Identify which cell holds the provided text, then report its (x, y) central coordinate. 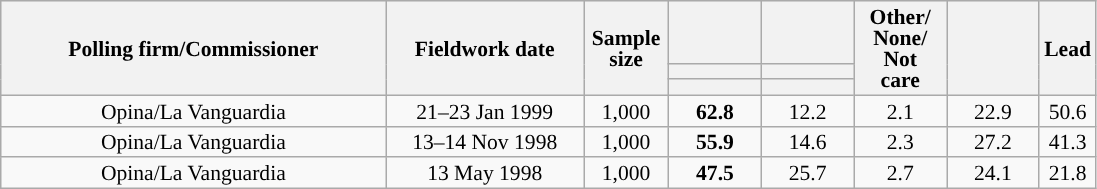
22.9 (992, 110)
21.8 (1068, 174)
Sample size (626, 48)
14.6 (808, 142)
24.1 (992, 174)
Fieldwork date (485, 48)
Other/None/Notcare (900, 48)
13–14 Nov 1998 (485, 142)
50.6 (1068, 110)
Polling firm/Commissioner (194, 48)
41.3 (1068, 142)
2.3 (900, 142)
12.2 (808, 110)
2.1 (900, 110)
62.8 (716, 110)
47.5 (716, 174)
13 May 1998 (485, 174)
25.7 (808, 174)
27.2 (992, 142)
55.9 (716, 142)
Lead (1068, 48)
21–23 Jan 1999 (485, 110)
2.7 (900, 174)
